Locate the cell with the specified text and output its [x, y] center coordinate. 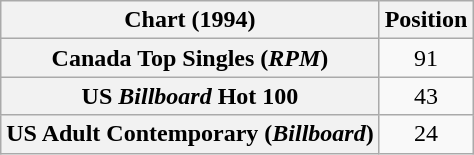
24 [426, 134]
Chart (1994) [190, 20]
US Billboard Hot 100 [190, 96]
US Adult Contemporary (Billboard) [190, 134]
Canada Top Singles (RPM) [190, 58]
Position [426, 20]
43 [426, 96]
91 [426, 58]
